Scan for the cell matching the given text and deliver its (x, y) coordinate at center. 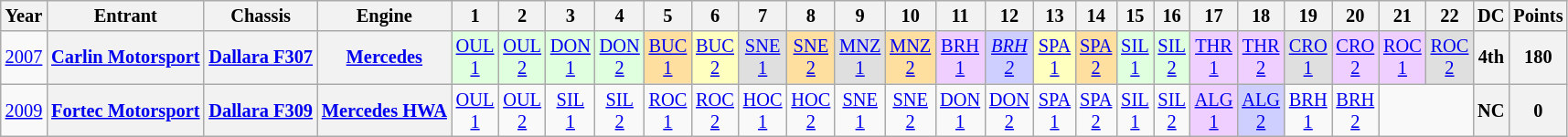
Dallara F309 (260, 111)
8 (810, 16)
Points (1538, 16)
14 (1095, 16)
MNZ2 (911, 58)
4 (620, 16)
Year (24, 16)
ALG2 (1261, 111)
Mercedes (384, 58)
13 (1055, 16)
HOC1 (763, 111)
2007 (24, 58)
THR2 (1261, 58)
11 (960, 16)
12 (1009, 16)
BUC1 (668, 58)
0 (1538, 111)
HOC2 (810, 111)
19 (1308, 16)
DC (1490, 16)
Carlin Motorsport (125, 58)
Mercedes HWA (384, 111)
3 (571, 16)
1 (475, 16)
Entrant (125, 16)
BUC2 (715, 58)
180 (1538, 58)
15 (1135, 16)
22 (1450, 16)
Chassis (260, 16)
Fortec Motorsport (125, 111)
ALG1 (1214, 111)
7 (763, 16)
Engine (384, 16)
17 (1214, 16)
9 (859, 16)
CRO2 (1355, 58)
21 (1403, 16)
THR1 (1214, 58)
20 (1355, 16)
6 (715, 16)
2 (522, 16)
16 (1172, 16)
CRO1 (1308, 58)
NC (1490, 111)
Dallara F307 (260, 58)
MNZ1 (859, 58)
10 (911, 16)
18 (1261, 16)
5 (668, 16)
2009 (24, 111)
4th (1490, 58)
